Locate the cell with the specified text and output its [X, Y] center coordinate. 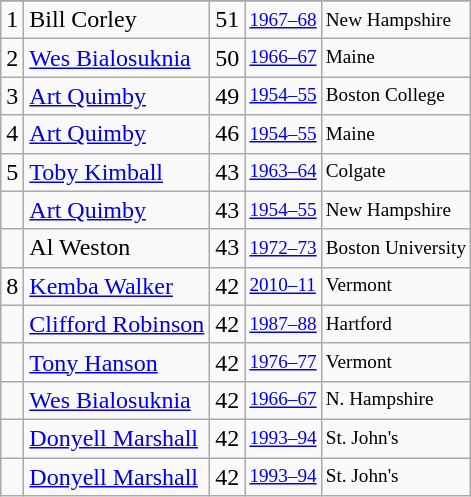
Toby Kimball [117, 172]
Tony Hanson [117, 362]
Bill Corley [117, 20]
Al Weston [117, 248]
Kemba Walker [117, 286]
46 [228, 134]
1963–64 [283, 172]
1976–77 [283, 362]
2 [12, 58]
2010–11 [283, 286]
8 [12, 286]
1972–73 [283, 248]
5 [12, 172]
Boston University [396, 248]
50 [228, 58]
Hartford [396, 324]
1967–68 [283, 20]
1 [12, 20]
4 [12, 134]
51 [228, 20]
Colgate [396, 172]
Clifford Robinson [117, 324]
3 [12, 96]
1987–88 [283, 324]
49 [228, 96]
N. Hampshire [396, 400]
Boston College [396, 96]
